Identify which cell holds the provided text, then report its (X, Y) central coordinate. 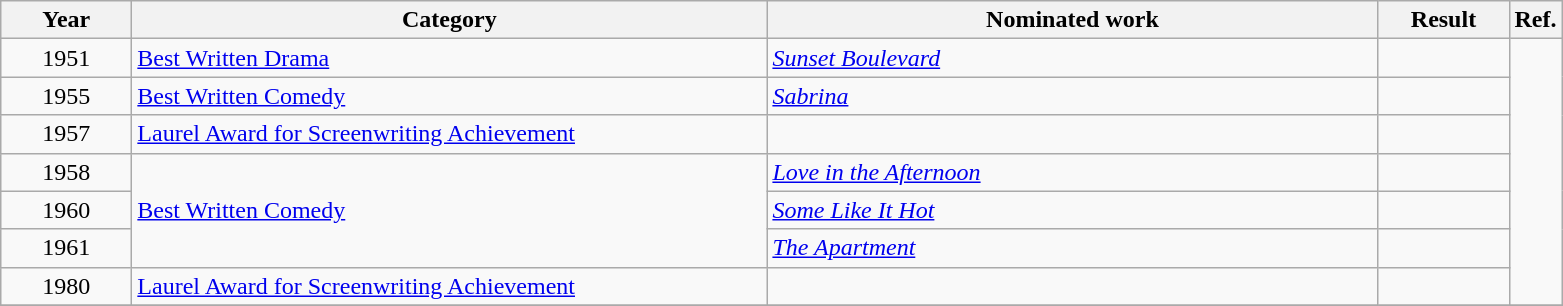
Sunset Boulevard (1072, 58)
1961 (66, 248)
Nominated work (1072, 20)
Sabrina (1072, 96)
Result (1444, 20)
Year (66, 20)
The Apartment (1072, 248)
Ref. (1536, 20)
Category (450, 20)
Some Like It Hot (1072, 210)
1960 (66, 210)
Love in the Afternoon (1072, 172)
1951 (66, 58)
1980 (66, 286)
Best Written Drama (450, 58)
1955 (66, 96)
1957 (66, 134)
1958 (66, 172)
